Search for the cell housing the specified text and yield its (x, y) center coordinate. 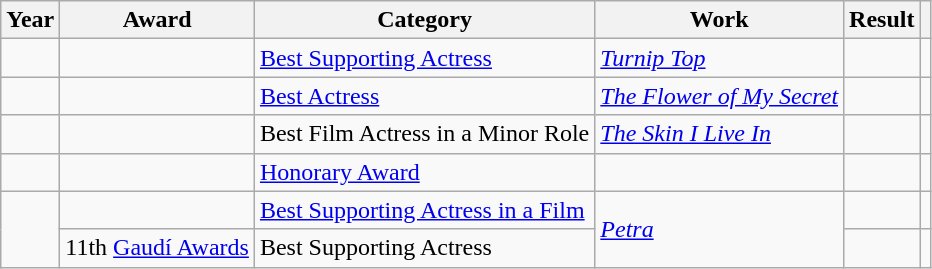
The Skin I Live In (720, 134)
Turnip Top (720, 58)
Result (882, 20)
Best Supporting Actress in a Film (424, 210)
11th Gaudí Awards (158, 248)
Award (158, 20)
The Flower of My Secret (720, 96)
Category (424, 20)
Work (720, 20)
Best Actress (424, 96)
Best Film Actress in a Minor Role (424, 134)
Year (30, 20)
Honorary Award (424, 172)
Petra (720, 229)
